Identify which cell holds the provided text, then report its [x, y] central coordinate. 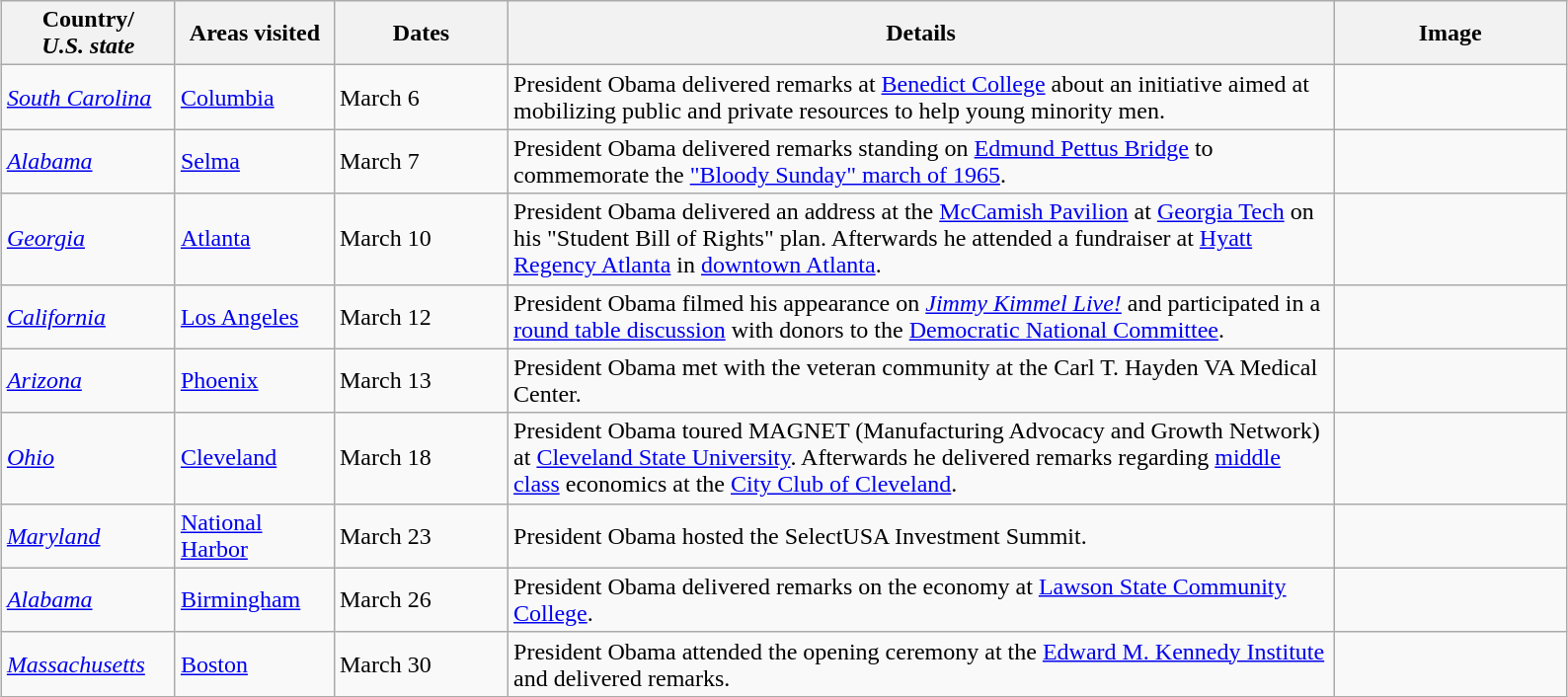
Atlanta [255, 239]
President Obama met with the veteran community at the Carl T. Hayden VA Medical Center. [921, 381]
Boston [255, 663]
Cleveland [255, 458]
Selma [255, 162]
Image [1450, 34]
Birmingham [255, 600]
Los Angeles [255, 316]
March 18 [421, 458]
March 23 [421, 535]
Georgia [88, 239]
March 10 [421, 239]
Areas visited [255, 34]
National Harbor [255, 535]
California [88, 316]
March 26 [421, 600]
Massachusetts [88, 663]
March 13 [421, 381]
March 7 [421, 162]
President Obama delivered remarks standing on Edmund Pettus Bridge to commemorate the "Bloody Sunday" march of 1965. [921, 162]
Maryland [88, 535]
President Obama hosted the SelectUSA Investment Summit. [921, 535]
Arizona [88, 381]
March 6 [421, 97]
Dates [421, 34]
Columbia [255, 97]
March 30 [421, 663]
Phoenix [255, 381]
President Obama delivered remarks on the economy at Lawson State Community College. [921, 600]
President Obama attended the opening ceremony at the Edward M. Kennedy Institute and delivered remarks. [921, 663]
March 12 [421, 316]
Details [921, 34]
Ohio [88, 458]
South Carolina [88, 97]
Country/U.S. state [88, 34]
